Return the [X, Y] coordinate for the center point of the cell that contains the specified text.  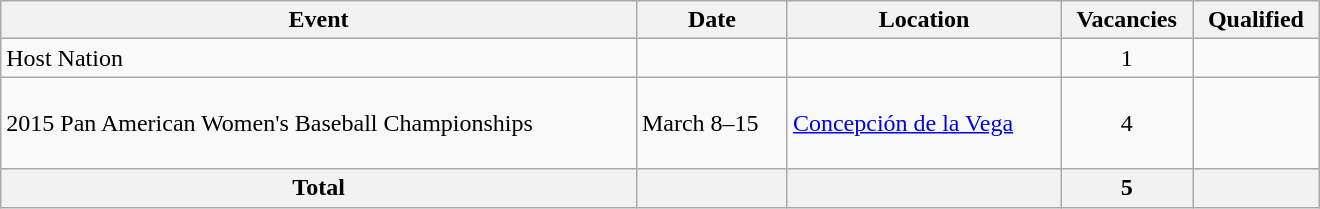
2015 Pan American Women's Baseball Championships [319, 123]
Host Nation [319, 58]
March 8–15 [712, 123]
4 [1127, 123]
Date [712, 20]
Event [319, 20]
Concepción de la Vega [924, 123]
5 [1127, 188]
1 [1127, 58]
Location [924, 20]
Vacancies [1127, 20]
Qualified [1256, 20]
Total [319, 188]
